Identify which cell holds the provided text, then report its (X, Y) central coordinate. 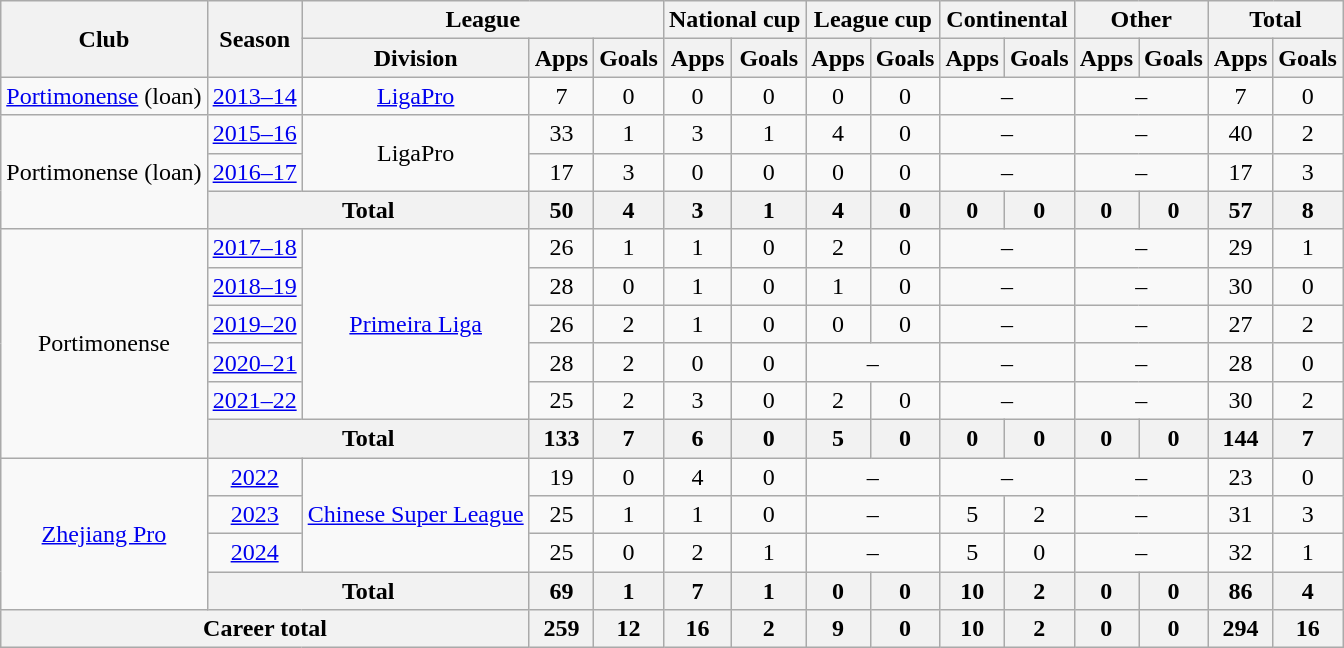
Club (104, 39)
9 (838, 629)
2023 (254, 515)
2013–14 (254, 96)
86 (1240, 591)
Other (1141, 20)
Zhejiang Pro (104, 534)
Season (254, 39)
57 (1240, 210)
2020–21 (254, 362)
2024 (254, 553)
2015–16 (254, 134)
69 (561, 591)
National cup (734, 20)
31 (1240, 515)
32 (1240, 553)
29 (1240, 248)
Continental (1007, 20)
259 (561, 629)
27 (1240, 324)
50 (561, 210)
2022 (254, 477)
Chinese Super League (416, 515)
19 (561, 477)
Portimonense (104, 343)
2017–18 (254, 248)
8 (1308, 210)
2018–19 (254, 286)
2021–22 (254, 400)
Primeira Liga (416, 324)
294 (1240, 629)
144 (1240, 438)
40 (1240, 134)
Career total (265, 629)
Division (416, 58)
2019–20 (254, 324)
League cup (873, 20)
12 (629, 629)
6 (697, 438)
33 (561, 134)
2016–17 (254, 172)
133 (561, 438)
23 (1240, 477)
League (482, 20)
